Locate the cell with the specified text and output its [X, Y] center coordinate. 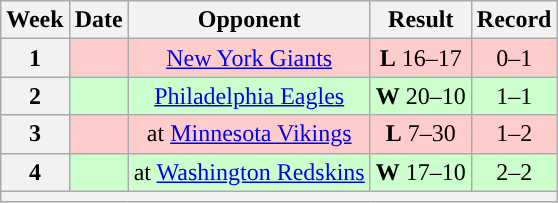
Philadelphia Eagles [249, 96]
W 20–10 [420, 96]
W 17–10 [420, 172]
Opponent [249, 20]
Record [514, 20]
1–2 [514, 134]
Date [98, 20]
0–1 [514, 58]
2–2 [514, 172]
2 [35, 96]
at Washington Redskins [249, 172]
Week [35, 20]
3 [35, 134]
New York Giants [249, 58]
L 16–17 [420, 58]
Result [420, 20]
at Minnesota Vikings [249, 134]
1 [35, 58]
4 [35, 172]
1–1 [514, 96]
L 7–30 [420, 134]
